Identify which cell holds the provided text, then report its (x, y) central coordinate. 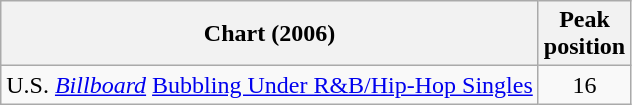
U.S. Billboard Bubbling Under R&B/Hip-Hop Singles (270, 85)
16 (584, 85)
Chart (2006) (270, 34)
Peakposition (584, 34)
